Extract the (x, y) coordinate from the center of the cell holding the provided text.  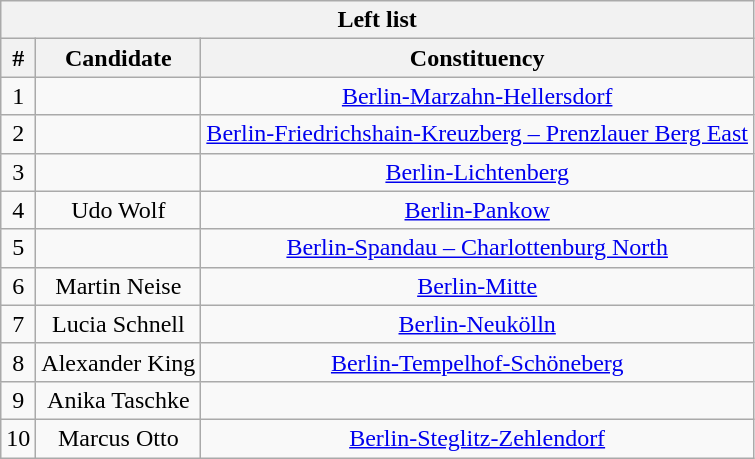
7 (18, 324)
Berlin-Mitte (478, 286)
3 (18, 172)
1 (18, 96)
Anika Taschke (118, 400)
Berlin-Neukölln (478, 324)
# (18, 58)
9 (18, 400)
8 (18, 362)
Berlin-Steglitz-Zehlendorf (478, 438)
10 (18, 438)
Berlin-Spandau – Charlottenburg North (478, 248)
4 (18, 210)
Constituency (478, 58)
Berlin-Marzahn-Hellersdorf (478, 96)
Berlin-Friedrichshain-Kreuzberg – Prenzlauer Berg East (478, 134)
Berlin-Pankow (478, 210)
Udo Wolf (118, 210)
Berlin-Lichtenberg (478, 172)
Candidate (118, 58)
2 (18, 134)
Left list (378, 20)
Alexander King (118, 362)
Marcus Otto (118, 438)
6 (18, 286)
Martin Neise (118, 286)
Lucia Schnell (118, 324)
5 (18, 248)
Berlin-Tempelhof-Schöneberg (478, 362)
